Determine the [x, y] coordinate at the center of the cell enclosing the given text.  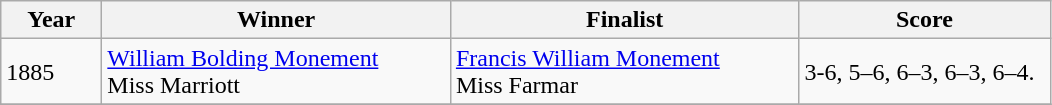
1885 [52, 72]
Winner [276, 20]
Francis William Monement Miss Farmar [624, 72]
Score [924, 20]
Year [52, 20]
Finalist [624, 20]
William Bolding Monement Miss Marriott [276, 72]
3-6, 5–6, 6–3, 6–3, 6–4. [924, 72]
